Determine the (X, Y) coordinate at the center of the cell enclosing the given text.  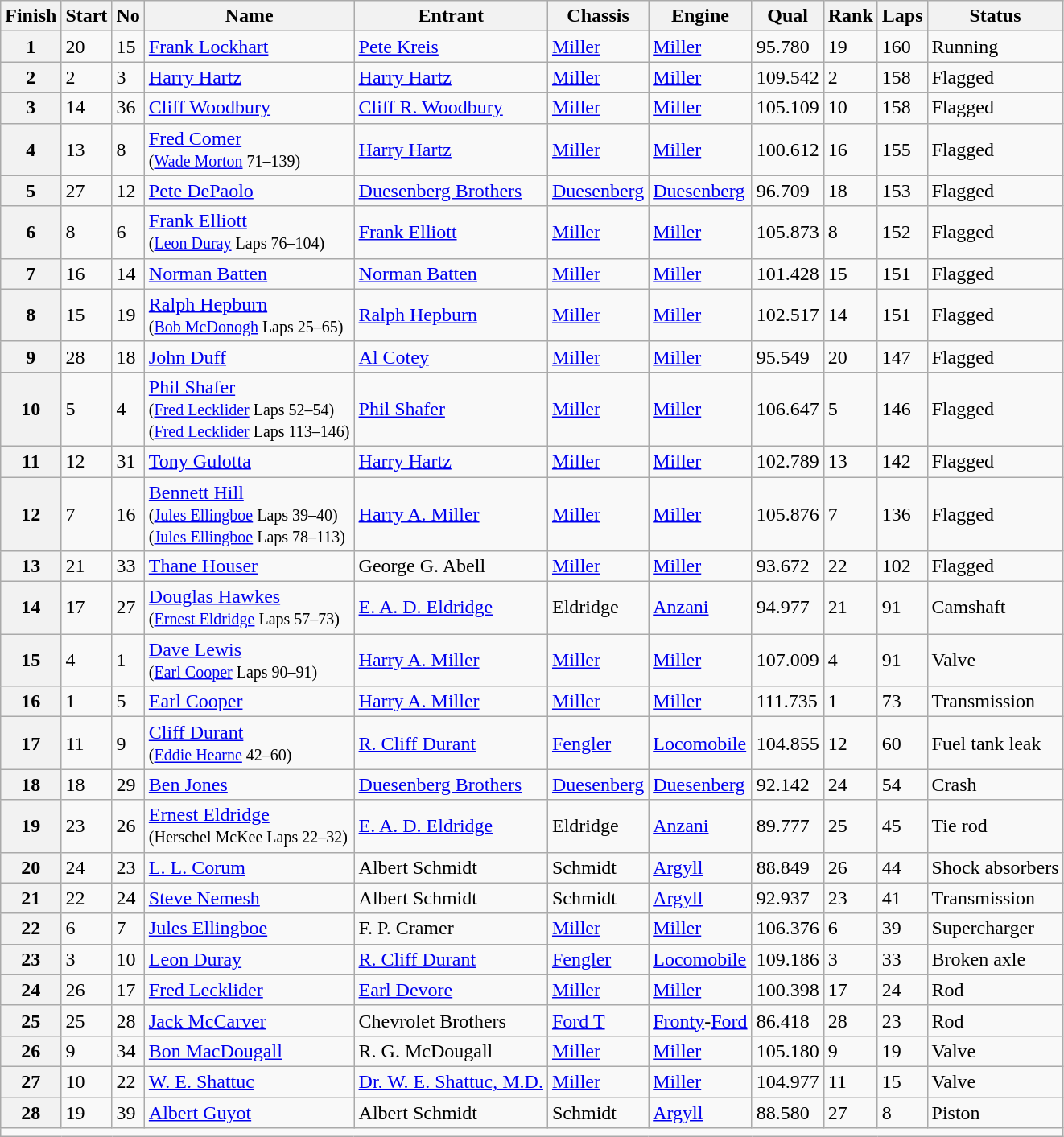
W. E. Shattuc (250, 1081)
Frank Lockhart (250, 47)
Tie rod (995, 826)
153 (902, 191)
101.428 (787, 274)
Ernest Eldridge (Herschel McKee Laps 22–32) (250, 826)
George G. Abell (451, 566)
Bennett Hill(Jules Ellingboe Laps 39–40)(Jules Ellingboe Laps 78–113) (250, 513)
Chevrolet Brothers (451, 1020)
92.142 (787, 785)
102.789 (787, 461)
Earl Devore (451, 990)
136 (902, 513)
44 (902, 867)
Start (87, 16)
Bon MacDougall (250, 1051)
Jules Ellingboe (250, 929)
Shock absorbers (995, 867)
Pete Kreis (451, 47)
Douglas Hawkes(Ernest Eldridge Laps 57–73) (250, 608)
102.517 (787, 315)
No (128, 16)
96.709 (787, 191)
105.876 (787, 513)
160 (902, 47)
54 (902, 785)
107.009 (787, 660)
111.735 (787, 702)
Cliff Durant(Eddie Hearne 42–60) (250, 744)
Steve Nemesh (250, 898)
95.549 (787, 356)
F. P. Cramer (451, 929)
Qual (787, 16)
Fred Lecklider (250, 990)
Tony Gulotta (250, 461)
Frank Elliott(Leon Duray Laps 76–104) (250, 232)
Al Cotey (451, 356)
Piston (995, 1113)
L. L. Corum (250, 867)
104.977 (787, 1081)
R. G. McDougall (451, 1051)
92.937 (787, 898)
Running (995, 47)
Rank (850, 16)
88.849 (787, 867)
Chassis (597, 16)
100.398 (787, 990)
104.855 (787, 744)
45 (902, 826)
Ben Jones (250, 785)
Phil Shafer (451, 409)
Dave Lewis(Earl Cooper Laps 90–91) (250, 660)
Entrant (451, 16)
Frank Elliott (451, 232)
Leon Duray (250, 959)
142 (902, 461)
Camshaft (995, 608)
95.780 (787, 47)
109.542 (787, 77)
Broken axle (995, 959)
36 (128, 108)
Phil Shafer(Fred Lecklider Laps 52–54)(Fred Lecklider Laps 113–146) (250, 409)
Fred Comer(Wade Morton 71–139) (250, 150)
152 (902, 232)
Name (250, 16)
109.186 (787, 959)
105.180 (787, 1051)
89.777 (787, 826)
Cliff Woodbury (250, 108)
88.580 (787, 1113)
Fuel tank leak (995, 744)
Fronty-Ford (700, 1020)
102 (902, 566)
106.647 (787, 409)
93.672 (787, 566)
29 (128, 785)
Laps (902, 16)
147 (902, 356)
Crash (995, 785)
Thane Houser (250, 566)
73 (902, 702)
105.109 (787, 108)
Engine (700, 16)
31 (128, 461)
155 (902, 150)
Cliff R. Woodbury (451, 108)
Earl Cooper (250, 702)
34 (128, 1051)
94.977 (787, 608)
60 (902, 744)
Finish (31, 16)
Status (995, 16)
Pete DePaolo (250, 191)
John Duff (250, 356)
86.418 (787, 1020)
Ford T (597, 1020)
Ralph Hepburn (451, 315)
Supercharger (995, 929)
105.873 (787, 232)
106.376 (787, 929)
Jack McCarver (250, 1020)
41 (902, 898)
Albert Guyot (250, 1113)
100.612 (787, 150)
146 (902, 409)
Ralph Hepburn(Bob McDonogh Laps 25–65) (250, 315)
Dr. W. E. Shattuc, M.D. (451, 1081)
